Capture the cell that displays the provided text and extract its (X, Y) central coordinate. 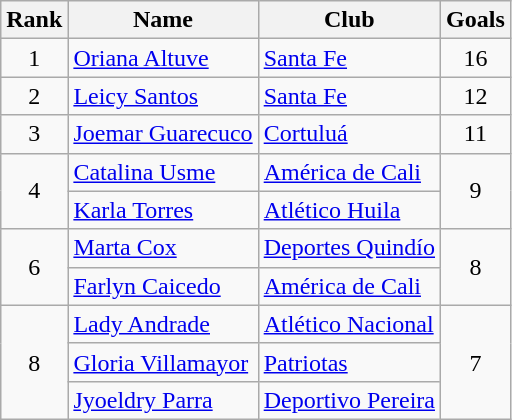
Leicy Santos (163, 96)
16 (476, 58)
Farlyn Caicedo (163, 286)
Patriotas (349, 362)
11 (476, 134)
Atlético Nacional (349, 324)
Name (163, 20)
Jyoeldry Parra (163, 400)
Karla Torres (163, 210)
Rank (34, 20)
3 (34, 134)
9 (476, 191)
Deportes Quindío (349, 248)
Lady Andrade (163, 324)
7 (476, 362)
Goals (476, 20)
Oriana Altuve (163, 58)
Club (349, 20)
Marta Cox (163, 248)
Cortuluá (349, 134)
Deportivo Pereira (349, 400)
1 (34, 58)
Joemar Guarecuco (163, 134)
4 (34, 191)
12 (476, 96)
Atlético Huila (349, 210)
6 (34, 267)
2 (34, 96)
Gloria Villamayor (163, 362)
Catalina Usme (163, 172)
